Pinpoint the cell where the given text exists, returning its (X, Y) midpoint coordinate. 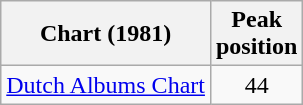
Peakposition (256, 34)
44 (256, 85)
Chart (1981) (106, 34)
Dutch Albums Chart (106, 85)
